For the text-containing cell, return its midpoint in (x, y) coordinate format. 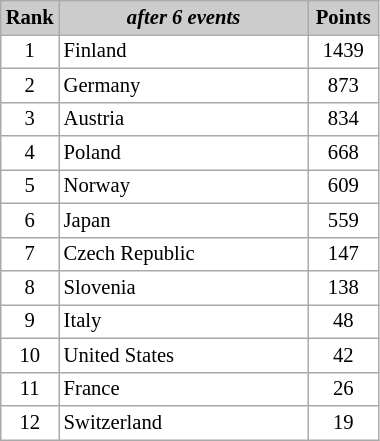
668 (343, 153)
Rank (30, 17)
Italy (184, 321)
7 (30, 254)
United States (184, 355)
Austria (184, 119)
Poland (184, 153)
12 (30, 423)
9 (30, 321)
26 (343, 389)
10 (30, 355)
609 (343, 186)
3 (30, 119)
after 6 events (184, 17)
11 (30, 389)
1 (30, 51)
Czech Republic (184, 254)
873 (343, 85)
5 (30, 186)
4 (30, 153)
Points (343, 17)
6 (30, 220)
France (184, 389)
559 (343, 220)
147 (343, 254)
Switzerland (184, 423)
Slovenia (184, 287)
8 (30, 287)
Germany (184, 85)
2 (30, 85)
Finland (184, 51)
834 (343, 119)
138 (343, 287)
1439 (343, 51)
Japan (184, 220)
19 (343, 423)
Norway (184, 186)
42 (343, 355)
48 (343, 321)
